Provide the [X, Y] coordinate of the cell's center where the given text is located.  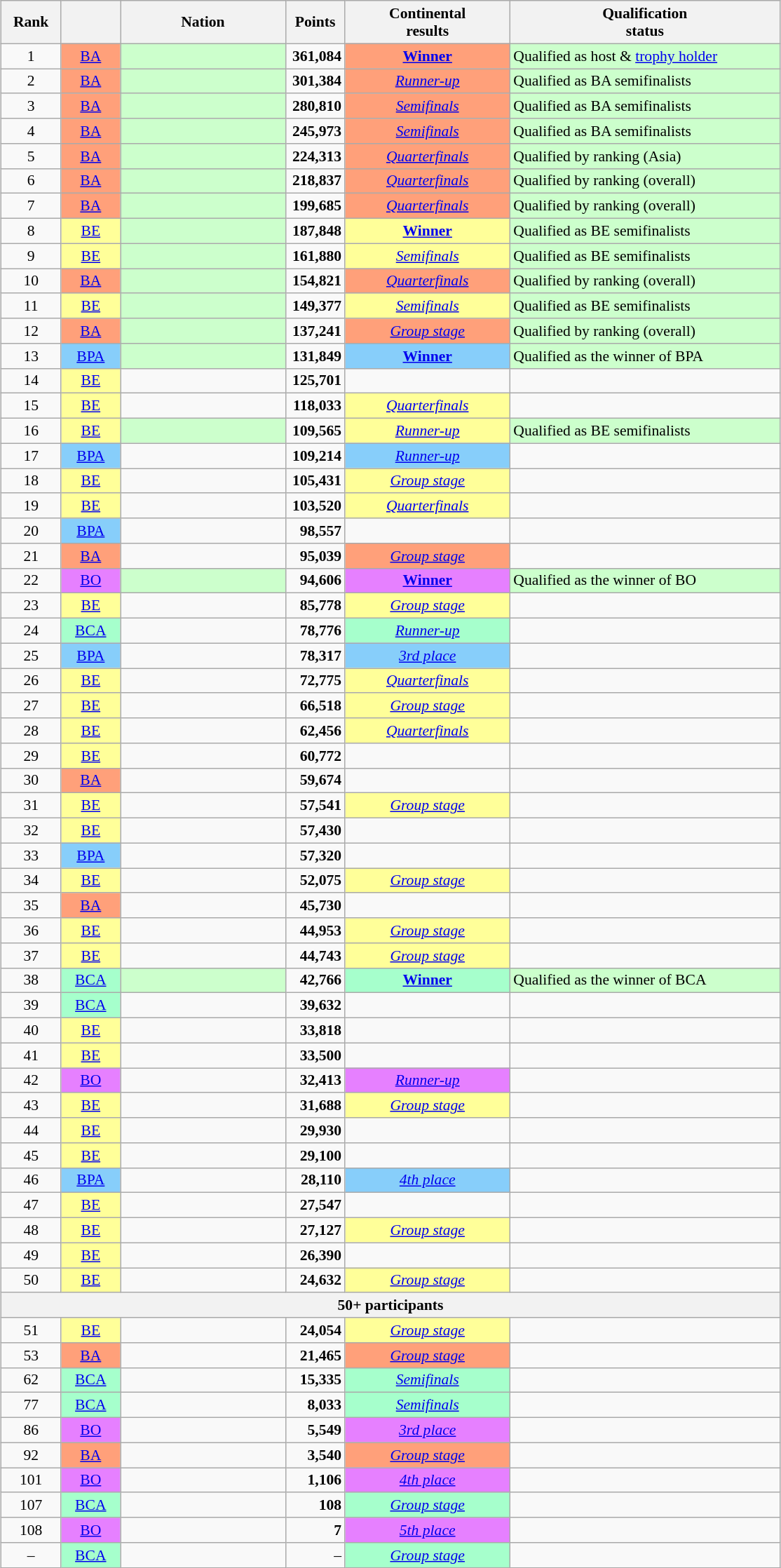
28,110 [315, 1180]
34 [31, 881]
125,701 [315, 381]
33 [31, 856]
5th place [428, 1530]
11 [31, 306]
19 [31, 506]
Qualified by ranking (Asia) [645, 156]
57,430 [315, 830]
105,431 [315, 481]
45 [31, 1155]
Qualificationstatus [645, 22]
8,033 [315, 1405]
92 [31, 1455]
36 [31, 931]
17 [31, 456]
101 [31, 1480]
187,848 [315, 231]
Qualified as the winner of BO [645, 581]
86 [31, 1430]
44,953 [315, 931]
24,632 [315, 1280]
33,818 [315, 1030]
98,557 [315, 531]
161,880 [315, 256]
137,241 [315, 331]
20 [31, 531]
154,821 [315, 281]
29,930 [315, 1130]
26 [31, 680]
30 [31, 780]
24 [31, 630]
31,688 [315, 1105]
3,540 [315, 1455]
Qualified as the winner of BCA [645, 980]
301,384 [315, 81]
29,100 [315, 1155]
12 [31, 331]
40 [31, 1030]
41 [31, 1055]
16 [31, 431]
62 [31, 1380]
49 [31, 1255]
21,465 [315, 1355]
109,565 [315, 431]
5,549 [315, 1430]
72,775 [315, 680]
149,377 [315, 306]
1 [31, 56]
103,520 [315, 506]
77 [31, 1405]
3 [31, 106]
22 [31, 581]
66,518 [315, 705]
46 [31, 1180]
33,500 [315, 1055]
15,335 [315, 1380]
59,674 [315, 780]
28 [31, 731]
32,413 [315, 1080]
50 [31, 1280]
27,127 [315, 1230]
Points [315, 22]
21 [31, 555]
4 [31, 131]
Qualified as host & trophy holder [645, 56]
53 [31, 1355]
107 [31, 1505]
280,810 [315, 106]
37 [31, 955]
25 [31, 656]
218,837 [315, 181]
131,849 [315, 356]
78,776 [315, 630]
27 [31, 705]
85,778 [315, 606]
42 [31, 1080]
26,390 [315, 1255]
Rank [31, 22]
42,766 [315, 980]
47 [31, 1205]
48 [31, 1230]
Qualified as the winner of BPA [645, 356]
50+ participants [391, 1305]
57,320 [315, 856]
Continentalresults [428, 22]
94,606 [315, 581]
60,772 [315, 755]
52,075 [315, 881]
15 [31, 406]
245,973 [315, 131]
45,730 [315, 905]
27,547 [315, 1205]
62,456 [315, 731]
9 [31, 256]
224,313 [315, 156]
44,743 [315, 955]
32 [31, 830]
78,317 [315, 656]
31 [31, 806]
51 [31, 1330]
14 [31, 381]
23 [31, 606]
Nation [203, 22]
13 [31, 356]
95,039 [315, 555]
29 [31, 755]
10 [31, 281]
361,084 [315, 56]
38 [31, 980]
199,685 [315, 206]
39,632 [315, 1006]
18 [31, 481]
118,033 [315, 406]
57,541 [315, 806]
109,214 [315, 456]
2 [31, 81]
1,106 [315, 1480]
5 [31, 156]
35 [31, 905]
44 [31, 1130]
6 [31, 181]
43 [31, 1105]
8 [31, 231]
24,054 [315, 1330]
39 [31, 1006]
